Determine the (X, Y) coordinate at the center of the cell enclosing the given text.  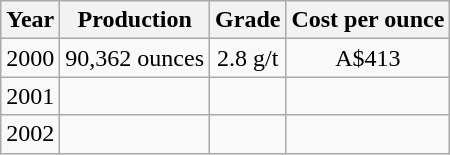
Production (135, 20)
Year (30, 20)
A$413 (368, 58)
Grade (248, 20)
2001 (30, 96)
2.8 g/t (248, 58)
90,362 ounces (135, 58)
Cost per ounce (368, 20)
2000 (30, 58)
2002 (30, 134)
